Extract the (X, Y) coordinate from the center of the cell holding the provided text.  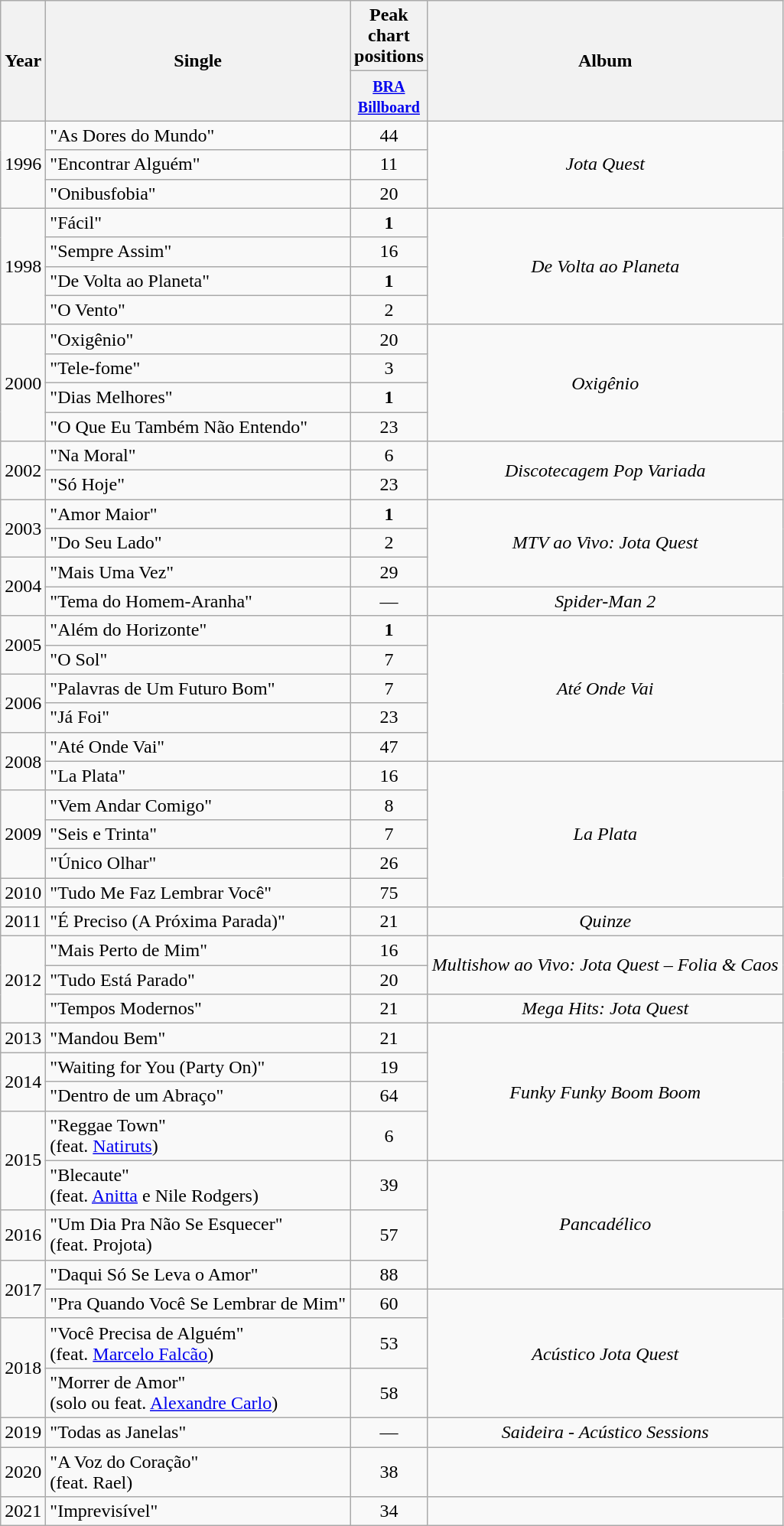
2009 (23, 834)
2000 (23, 382)
"Tema do Homem-Aranha" (198, 601)
"Já Foi" (198, 717)
39 (389, 1186)
Até Onde Vai (605, 688)
"Imprevisível" (198, 1511)
Year (23, 61)
"Você Precisa de Alguém" (feat. Marcelo Falcão) (198, 1343)
64 (389, 1096)
"Onibusfobia" (198, 194)
MTV ao Vivo: Jota Quest (605, 543)
"Seis e Trinta" (198, 834)
Peak chart positions (389, 36)
2008 (23, 761)
"Encontrar Alguém" (198, 164)
Pancadélico (605, 1225)
"Oxigênio" (198, 339)
2010 (23, 893)
"Mais Uma Vez" (198, 572)
"Daqui Só Se Leva o Amor" (198, 1274)
88 (389, 1274)
58 (389, 1392)
"Tempos Modernos" (198, 1009)
"Mandou Bem" (198, 1038)
"Pra Quando Você Se Lembrar de Mim" (198, 1303)
Quinze (605, 922)
"Palavras de Um Futuro Bom" (198, 688)
2012 (23, 980)
3 (389, 368)
Mega Hits: Jota Quest (605, 1009)
"Morrer de Amor" (solo ou feat. Alexandre Carlo) (198, 1392)
Discotecagem Pop Variada (605, 470)
11 (389, 164)
2006 (23, 703)
"O Sol" (198, 659)
2018 (23, 1368)
Jota Quest (605, 164)
26 (389, 863)
19 (389, 1067)
2002 (23, 470)
"É Preciso (A Próxima Parada)" (198, 922)
2014 (23, 1082)
"Tele-fome" (198, 368)
53 (389, 1343)
2011 (23, 922)
"Na Moral" (198, 456)
8 (389, 805)
1998 (23, 266)
38 (389, 1472)
"Mais Perto de Mim" (198, 951)
"Dias Melhores" (198, 397)
"O Que Eu Também Não Entendo" (198, 426)
29 (389, 572)
"Blecaute" (feat. Anitta e Nile Rodgers) (198, 1186)
"Tudo Está Parado" (198, 980)
"Do Seu Lado" (198, 543)
34 (389, 1511)
60 (389, 1303)
"A Voz do Coração" (feat. Rael) (198, 1472)
"Amor Maior" (198, 514)
"O Vento" (198, 310)
"Fácil" (198, 223)
2016 (23, 1235)
"De Volta ao Planeta" (198, 281)
De Volta ao Planeta (605, 266)
75 (389, 893)
47 (389, 747)
Spider-Man 2 (605, 601)
"La Plata" (198, 776)
"Todas as Janelas" (198, 1432)
"Tudo Me Faz Lembrar Você" (198, 893)
"Um Dia Pra Não Se Esquecer" (feat. Projota) (198, 1235)
2004 (23, 587)
Acústico Jota Quest (605, 1353)
"Vem Andar Comigo" (198, 805)
"Waiting for You (Party On)" (198, 1067)
Oxigênio (605, 382)
Saideira - Acústico Sessions (605, 1432)
57 (389, 1235)
2005 (23, 645)
"Até Onde Vai" (198, 747)
1996 (23, 164)
"Reggae Town"(feat. Natiruts) (198, 1135)
Funky Funky Boom Boom (605, 1092)
BRABillboard (389, 96)
2015 (23, 1160)
La Plata (605, 834)
2013 (23, 1038)
Single (198, 61)
2020 (23, 1472)
2003 (23, 529)
2017 (23, 1289)
2021 (23, 1511)
"As Dores do Mundo" (198, 135)
"Só Hoje" (198, 485)
Album (605, 61)
"Além do Horizonte" (198, 630)
"Sempre Assim" (198, 252)
"Único Olhar" (198, 863)
44 (389, 135)
Multishow ao Vivo: Jota Quest – Folia & Caos (605, 965)
2019 (23, 1432)
"Dentro de um Abraço" (198, 1096)
